Search for the cell housing the specified text and yield its [X, Y] center coordinate. 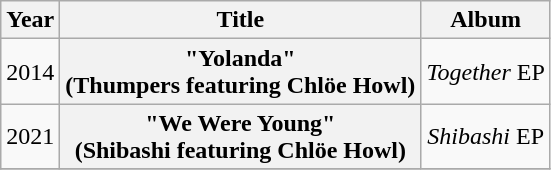
2014 [30, 72]
2021 [30, 136]
Title [240, 20]
Shibashi EP [486, 136]
Year [30, 20]
Together EP [486, 72]
"Yolanda"(Thumpers featuring Chlöe Howl) [240, 72]
Album [486, 20]
"We Were Young"(Shibashi featuring Chlöe Howl) [240, 136]
